Capture the cell that displays the provided text and extract its (x, y) central coordinate. 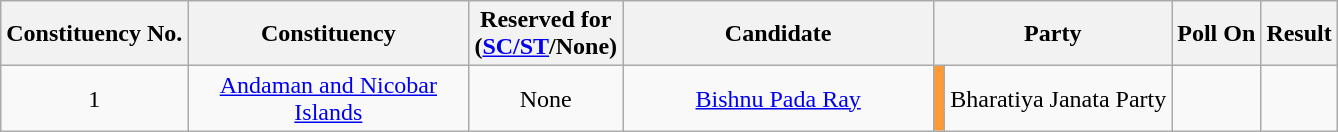
1 (94, 98)
Poll On (1216, 34)
Party (1053, 34)
Andaman and Nicobar Islands (328, 98)
None (546, 98)
Bharatiya Janata Party (1058, 98)
Constituency No. (94, 34)
Reserved for(SC/ST/None) (546, 34)
Bishnu Pada Ray (778, 98)
Result (1299, 34)
Candidate (778, 34)
Constituency (328, 34)
